Pinpoint the cell where the given text exists, returning its [X, Y] midpoint coordinate. 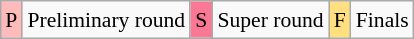
Preliminary round [106, 20]
P [11, 20]
Super round [270, 20]
F [340, 20]
S [201, 20]
Finals [382, 20]
